Determine the [x, y] coordinate at the center of the cell enclosing the given text.  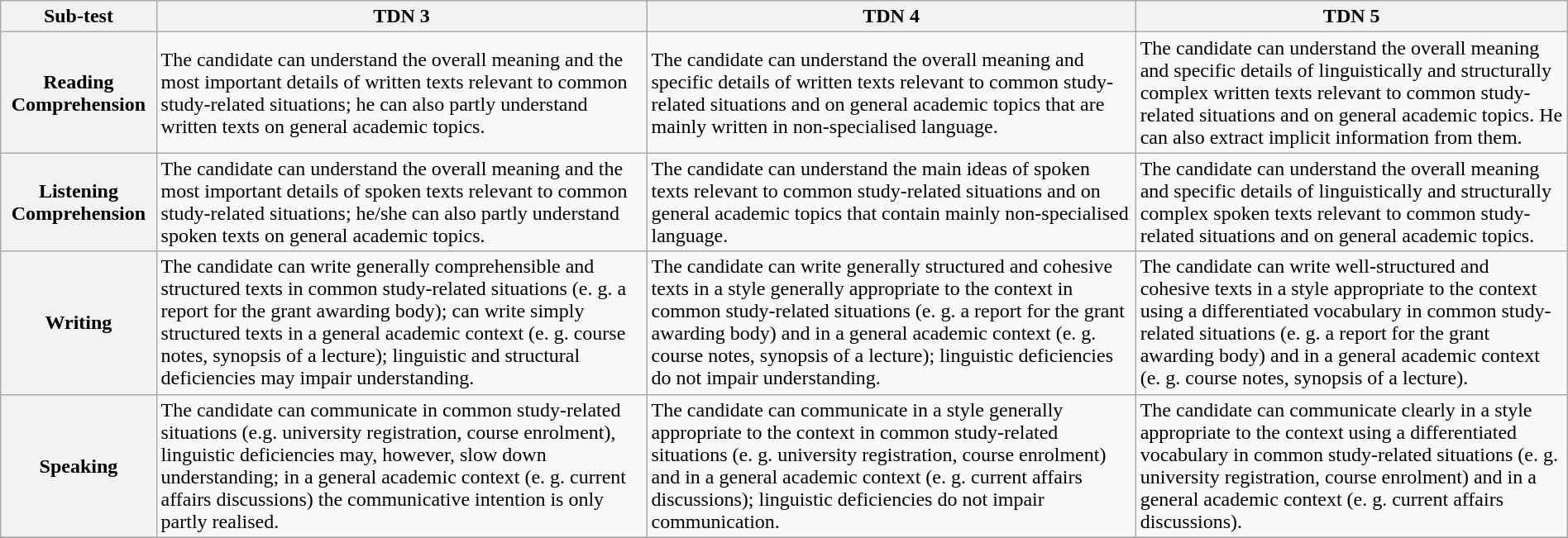
Listening Comprehension [79, 202]
Reading Comprehension [79, 93]
TDN 5 [1351, 17]
Writing [79, 322]
TDN 3 [402, 17]
Sub-test [79, 17]
Speaking [79, 466]
TDN 4 [892, 17]
